Provide the (X, Y) coordinate of the cell's center where the given text is located.  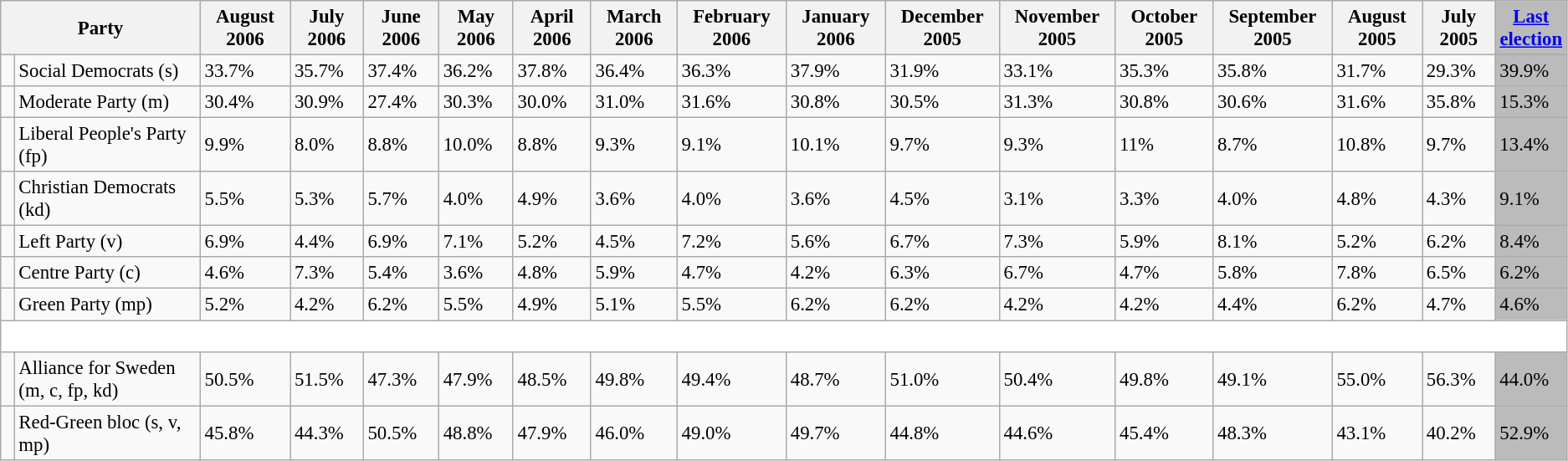
33.7% (244, 71)
46.0% (634, 433)
January 2006 (835, 28)
49.7% (835, 433)
8.0% (327, 146)
39.9% (1531, 71)
43.1% (1377, 433)
Moderate Party (m) (107, 102)
6.3% (942, 274)
Centre Party (c) (107, 274)
July 2006 (327, 28)
48.5% (552, 378)
Liberal People's Party (fp) (107, 146)
36.4% (634, 71)
13.4% (1531, 146)
March 2006 (634, 28)
56.3% (1459, 378)
Lastelection (1531, 28)
37.9% (835, 71)
May 2006 (475, 28)
31.7% (1377, 71)
36.3% (731, 71)
31.0% (634, 102)
7.1% (475, 242)
10.1% (835, 146)
40.2% (1459, 433)
Red-Green bloc (s, v, mp) (107, 433)
52.9% (1531, 433)
30.3% (475, 102)
48.7% (835, 378)
47.3% (401, 378)
6.5% (1459, 274)
8.1% (1273, 242)
37.8% (552, 71)
August 2006 (244, 28)
April 2006 (552, 28)
30.6% (1273, 102)
3.3% (1165, 199)
December 2005 (942, 28)
30.5% (942, 102)
49.1% (1273, 378)
November 2005 (1058, 28)
35.7% (327, 71)
48.8% (475, 433)
49.4% (731, 378)
8.4% (1531, 242)
5.8% (1273, 274)
49.0% (731, 433)
10.8% (1377, 146)
51.0% (942, 378)
5.6% (835, 242)
7.2% (731, 242)
Alliance for Sweden (m, c, fp, kd) (107, 378)
Left Party (v) (107, 242)
Social Democrats (s) (107, 71)
44.0% (1531, 378)
36.2% (475, 71)
October 2005 (1165, 28)
55.0% (1377, 378)
45.4% (1165, 433)
9.9% (244, 146)
Green Party (mp) (107, 305)
June 2006 (401, 28)
11% (1165, 146)
July 2005 (1459, 28)
February 2006 (731, 28)
Christian Democrats (kd) (107, 199)
27.4% (401, 102)
44.3% (327, 433)
50.4% (1058, 378)
44.8% (942, 433)
Party (100, 28)
7.8% (1377, 274)
51.5% (327, 378)
35.3% (1165, 71)
8.7% (1273, 146)
3.1% (1058, 199)
5.3% (327, 199)
29.3% (1459, 71)
5.1% (634, 305)
10.0% (475, 146)
5.4% (401, 274)
August 2005 (1377, 28)
5.7% (401, 199)
September 2005 (1273, 28)
31.9% (942, 71)
15.3% (1531, 102)
37.4% (401, 71)
45.8% (244, 433)
44.6% (1058, 433)
33.1% (1058, 71)
30.4% (244, 102)
30.0% (552, 102)
48.3% (1273, 433)
31.3% (1058, 102)
4.3% (1459, 199)
30.9% (327, 102)
